Return the (x, y) coordinate for the center point of the cell that contains the specified text.  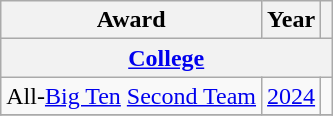
Award (132, 20)
2024 (292, 96)
All-Big Ten Second Team (132, 96)
Year (292, 20)
College (166, 58)
